Search for the cell housing the specified text and yield its [x, y] center coordinate. 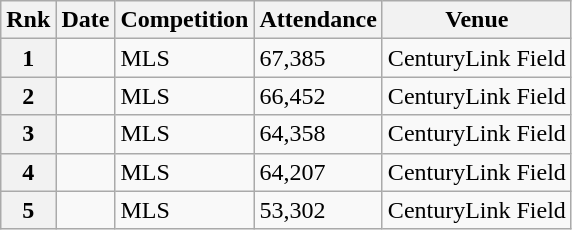
1 [28, 58]
Competition [184, 20]
64,207 [318, 172]
5 [28, 210]
Venue [476, 20]
Rnk [28, 20]
Attendance [318, 20]
64,358 [318, 134]
53,302 [318, 210]
4 [28, 172]
3 [28, 134]
Date [86, 20]
2 [28, 96]
66,452 [318, 96]
67,385 [318, 58]
